Search for the cell housing the specified text and yield its (x, y) center coordinate. 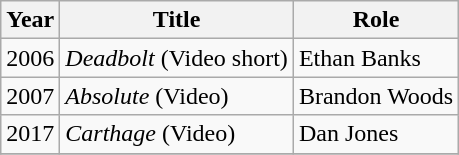
Ethan Banks (376, 58)
2006 (30, 58)
Dan Jones (376, 134)
Brandon Woods (376, 96)
Role (376, 20)
Absolute (Video) (177, 96)
Year (30, 20)
2017 (30, 134)
Carthage (Video) (177, 134)
2007 (30, 96)
Title (177, 20)
Deadbolt (Video short) (177, 58)
